Search for the cell housing the specified text and yield its (X, Y) center coordinate. 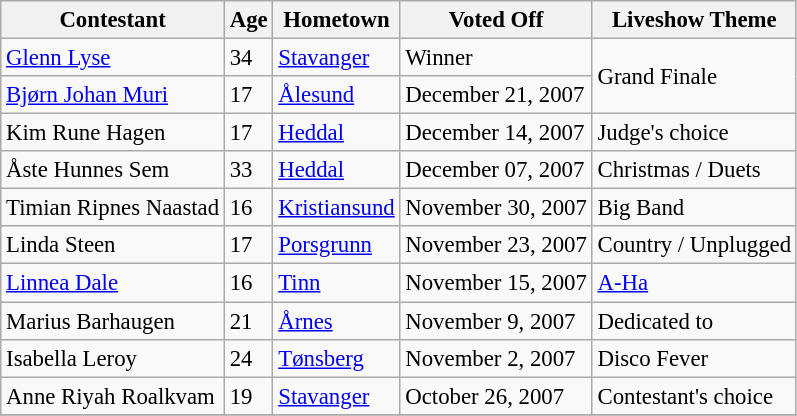
Judge's choice (694, 133)
December 07, 2007 (496, 170)
Contestant (113, 20)
Big Band (694, 208)
Voted Off (496, 20)
Tinn (336, 283)
A-Ha (694, 283)
December 14, 2007 (496, 133)
19 (248, 396)
November 2, 2007 (496, 358)
Country / Unplugged (694, 245)
34 (248, 58)
Åste Hunnes Sem (113, 170)
Isabella Leroy (113, 358)
November 15, 2007 (496, 283)
November 23, 2007 (496, 245)
21 (248, 321)
Ålesund (336, 95)
Marius Barhaugen (113, 321)
Tønsberg (336, 358)
December 21, 2007 (496, 95)
Dedicated to (694, 321)
October 26, 2007 (496, 396)
Kim Rune Hagen (113, 133)
Grand Finale (694, 76)
Winner (496, 58)
Hometown (336, 20)
Årnes (336, 321)
Contestant's choice (694, 396)
Linnea Dale (113, 283)
Age (248, 20)
24 (248, 358)
Christmas / Duets (694, 170)
Linda Steen (113, 245)
Timian Ripnes Naastad (113, 208)
Anne Riyah Roalkvam (113, 396)
Disco Fever (694, 358)
Bjørn Johan Muri (113, 95)
Kristiansund (336, 208)
Glenn Lyse (113, 58)
November 30, 2007 (496, 208)
Liveshow Theme (694, 20)
November 9, 2007 (496, 321)
Porsgrunn (336, 245)
33 (248, 170)
